Find where the given text appears and provide that cell's center as [X, Y] coordinate. 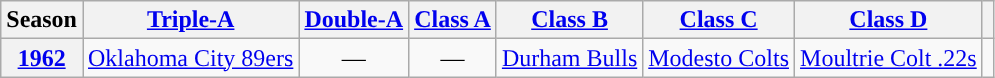
Class A [453, 20]
Class D [889, 20]
Season [42, 20]
Triple-A [190, 20]
Durham Bulls [569, 58]
Modesto Colts [719, 58]
Class C [719, 20]
Moultrie Colt .22s [889, 58]
Class B [569, 20]
Double-A [354, 20]
Oklahoma City 89ers [190, 58]
1962 [42, 58]
